Return (x, y) of the center of cell containing provided text 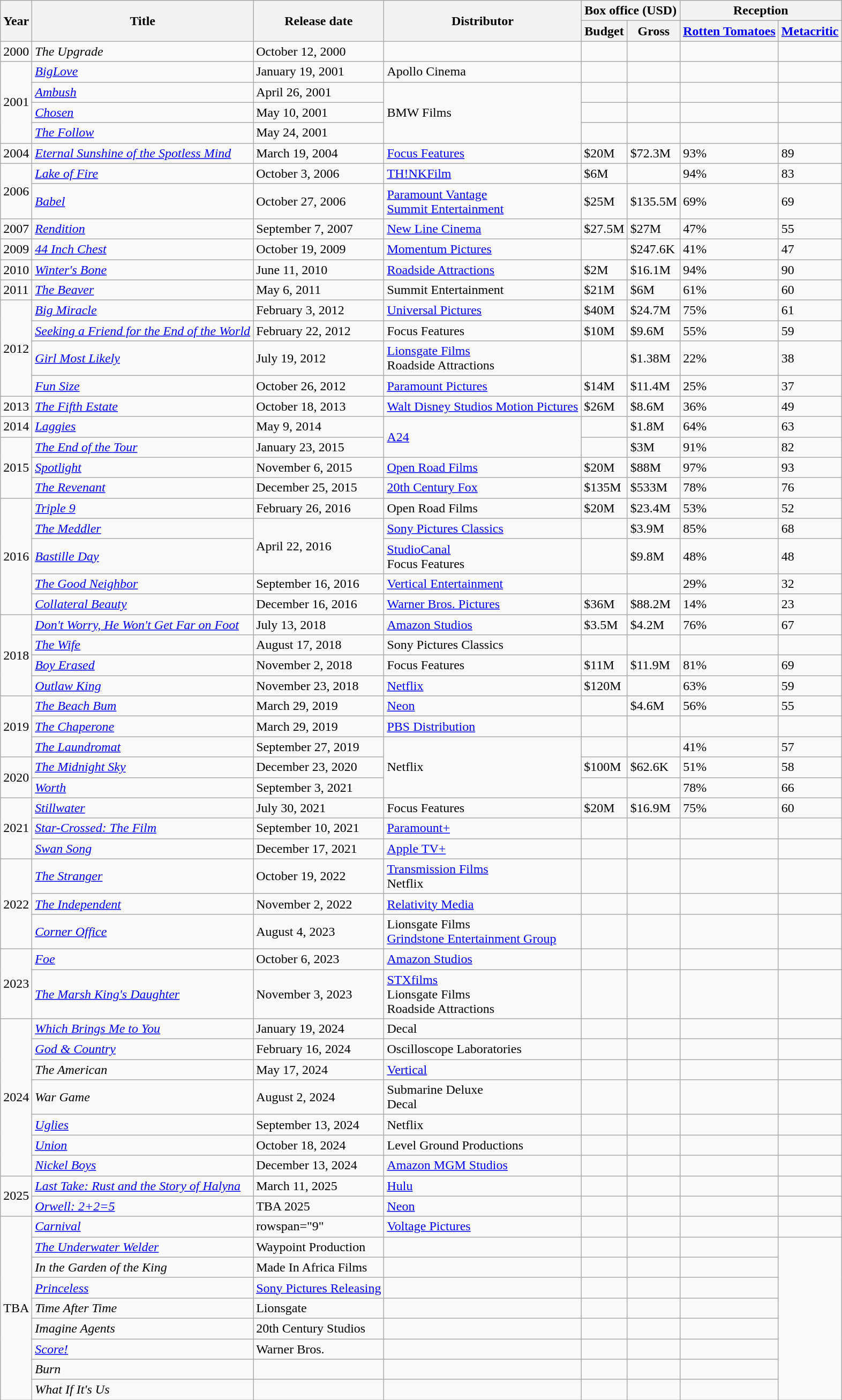
The Laundromat (142, 747)
Corner Office (142, 932)
December 25, 2015 (319, 488)
September 10, 2021 (319, 828)
What If It's Us (142, 1390)
36% (730, 406)
2006 (16, 191)
$1.38M (653, 359)
Reception (761, 11)
$533M (653, 488)
War Game (142, 1098)
rowspan="9" (319, 1227)
$3M (653, 447)
TBA (16, 1308)
Level Ground Productions (483, 1145)
Stillwater (142, 808)
$3.5M (604, 625)
October 3, 2006 (319, 173)
$9.8M (653, 556)
Big Miracle (142, 311)
81% (730, 665)
Imagine Agents (142, 1328)
September 13, 2024 (319, 1125)
March 19, 2004 (319, 153)
$16.9M (653, 808)
$72.3M (653, 153)
2013 (16, 406)
51% (730, 767)
55% (730, 331)
December 16, 2016 (319, 604)
2007 (16, 229)
February 16, 2024 (319, 1049)
Made In Africa Films (319, 1267)
$135M (604, 488)
2020 (16, 777)
2016 (16, 556)
February 22, 2012 (319, 331)
2014 (16, 427)
Rendition (142, 229)
$100M (604, 767)
Sony Pictures Releasing (319, 1288)
2023 (16, 983)
2021 (16, 828)
The Midnight Sky (142, 767)
$120M (604, 686)
May 24, 2001 (319, 133)
Uglies (142, 1125)
May 17, 2024 (319, 1070)
July 19, 2012 (319, 359)
Don't Worry, He Won't Get Far on Foot (142, 625)
Decal (483, 1029)
14% (730, 604)
$23.4M (653, 508)
May 9, 2014 (319, 427)
September 3, 2021 (319, 788)
Title (142, 21)
Relativity Media (483, 904)
$4.2M (653, 625)
$9.6M (653, 331)
Burn (142, 1369)
September 27, 2019 (319, 747)
Which Brings Me to You (142, 1029)
52 (810, 508)
23 (810, 604)
2025 (16, 1196)
$88.2M (653, 604)
Apple TV+ (483, 849)
20th Century Fox (483, 488)
The Chaperone (142, 727)
The Underwater Welder (142, 1247)
2024 (16, 1098)
58 (810, 767)
A24 (483, 437)
66 (810, 788)
Amazon MGM Studios (483, 1166)
The Follow (142, 133)
Apollo Cinema (483, 72)
In the Garden of the King (142, 1267)
Paramount+ (483, 828)
Last Take: Rust and the Story of Halyna (142, 1186)
April 26, 2001 (319, 92)
January 23, 2015 (319, 447)
56% (730, 706)
Box office (USD) (631, 11)
The Revenant (142, 488)
Lionsgate FilmsGrindstone Entertainment Group (483, 932)
New Line Cinema (483, 229)
76 (810, 488)
TBA 2025 (319, 1206)
76% (730, 625)
October 19, 2022 (319, 876)
Voltage Pictures (483, 1227)
53% (730, 508)
Lionsgate (319, 1308)
February 3, 2012 (319, 311)
March 11, 2025 (319, 1186)
Fun Size (142, 386)
August 2, 2024 (319, 1098)
Winter's Bone (142, 269)
November 3, 2023 (319, 994)
BigLove (142, 72)
47% (730, 229)
89 (810, 153)
91% (730, 447)
$21M (604, 290)
2004 (16, 153)
October 6, 2023 (319, 959)
Orwell: 2+2=5 (142, 1206)
Seeking a Friend for the End of the World (142, 331)
2009 (16, 249)
Union (142, 1145)
Hulu (483, 1186)
2019 (16, 727)
August 4, 2023 (319, 932)
Waypoint Production (319, 1247)
Spotlight (142, 467)
StudioCanalFocus Features (483, 556)
Year (16, 21)
82 (810, 447)
October 12, 2000 (319, 51)
63 (810, 427)
48% (730, 556)
The Marsh King's Daughter (142, 994)
Time After Time (142, 1308)
July 13, 2018 (319, 625)
61 (810, 311)
$27M (653, 229)
The Stranger (142, 876)
$3.9M (653, 528)
Outlaw King (142, 686)
PBS Distribution (483, 727)
Babel (142, 201)
October 18, 2013 (319, 406)
Oscilloscope Laboratories (483, 1049)
Laggies (142, 427)
Rotten Tomatoes (730, 31)
Gross (653, 31)
Nickel Boys (142, 1166)
God & Country (142, 1049)
69% (730, 201)
October 18, 2024 (319, 1145)
90 (810, 269)
Bastille Day (142, 556)
$11.4M (653, 386)
61% (730, 290)
49 (810, 406)
November 2, 2022 (319, 904)
2015 (16, 467)
57 (810, 747)
44 Inch Chest (142, 249)
The End of the Tour (142, 447)
22% (730, 359)
Chosen (142, 112)
October 27, 2006 (319, 201)
2000 (16, 51)
Vertical Entertainment (483, 584)
December 23, 2020 (319, 767)
48 (810, 556)
Summit Entertainment (483, 290)
64% (730, 427)
63% (730, 686)
December 13, 2024 (319, 1166)
97% (730, 467)
Vertical (483, 1070)
2011 (16, 290)
Collateral Beauty (142, 604)
BMW Films (483, 112)
85% (730, 528)
Paramount Pictures (483, 386)
Foe (142, 959)
The Wife (142, 645)
$40M (604, 311)
2012 (16, 348)
Swan Song (142, 849)
STXfilmsLionsgate FilmsRoadside Attractions (483, 994)
20th Century Studios (319, 1328)
Paramount VantageSummit Entertainment (483, 201)
April 22, 2016 (319, 546)
Worth (142, 788)
July 30, 2021 (319, 808)
February 26, 2016 (319, 508)
93 (810, 467)
September 7, 2007 (319, 229)
Transmission FilmsNetflix (483, 876)
Lionsgate FilmsRoadside Attractions (483, 359)
47 (810, 249)
$25M (604, 201)
October 19, 2009 (319, 249)
83 (810, 173)
68 (810, 528)
January 19, 2024 (319, 1029)
November 6, 2015 (319, 467)
$36M (604, 604)
The Beach Bum (142, 706)
Triple 9 (142, 508)
2022 (16, 904)
$16.1M (653, 269)
$14M (604, 386)
December 17, 2021 (319, 849)
$1.8M (653, 427)
$2M (604, 269)
October 26, 2012 (319, 386)
January 19, 2001 (319, 72)
Release date (319, 21)
2010 (16, 269)
Universal Pictures (483, 311)
$24.7M (653, 311)
June 11, 2010 (319, 269)
Ambush (142, 92)
Warner Bros. Pictures (483, 604)
37 (810, 386)
Star-Crossed: The Film (142, 828)
$62.6K (653, 767)
Budget (604, 31)
Lake of Fire (142, 173)
TH!NKFilm (483, 173)
Distributor (483, 21)
Carnival (142, 1227)
November 23, 2018 (319, 686)
The Upgrade (142, 51)
Girl Most Likely (142, 359)
September 16, 2016 (319, 584)
May 6, 2011 (319, 290)
$135.5M (653, 201)
$247.6K (653, 249)
93% (730, 153)
2018 (16, 655)
Momentum Pictures (483, 249)
Princeless (142, 1288)
$88M (653, 467)
$11M (604, 665)
2001 (16, 102)
32 (810, 584)
Score! (142, 1349)
The Beaver (142, 290)
The Meddler (142, 528)
$8.6M (653, 406)
Roadside Attractions (483, 269)
The American (142, 1070)
The Good Neighbor (142, 584)
25% (730, 386)
$11.9M (653, 665)
November 2, 2018 (319, 665)
$27.5M (604, 229)
Boy Erased (142, 665)
Submarine DeluxeDecal (483, 1098)
$10M (604, 331)
The Fifth Estate (142, 406)
29% (730, 584)
67 (810, 625)
$26M (604, 406)
The Independent (142, 904)
May 10, 2001 (319, 112)
Eternal Sunshine of the Spotless Mind (142, 153)
38 (810, 359)
Metacritic (810, 31)
Walt Disney Studios Motion Pictures (483, 406)
$4.6M (653, 706)
August 17, 2018 (319, 645)
Warner Bros. (319, 1349)
